Identify which cell holds the provided text, then report its (X, Y) central coordinate. 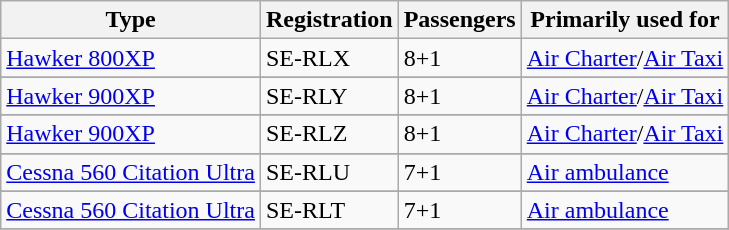
Hawker 800XP (131, 58)
SE-RLZ (329, 134)
Type (131, 20)
SE-RLX (329, 58)
Passengers (460, 20)
Registration (329, 20)
SE-RLY (329, 96)
SE-RLU (329, 172)
SE-RLT (329, 210)
Primarily used for (625, 20)
